Identify which cell holds the provided text, then report its (X, Y) central coordinate. 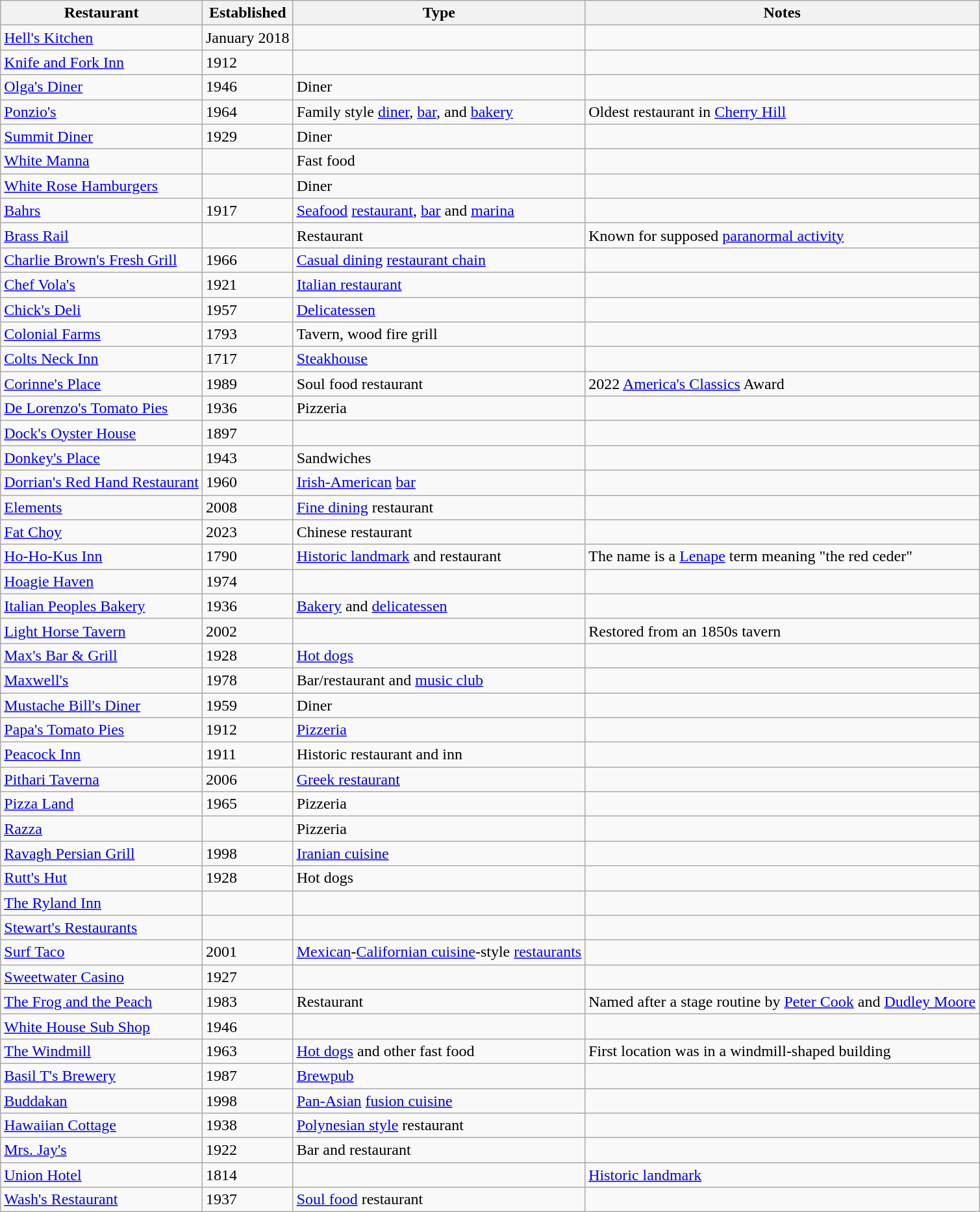
Type (439, 13)
1790 (247, 557)
2008 (247, 507)
Ravagh Persian Grill (101, 853)
2002 (247, 631)
1957 (247, 310)
Italian restaurant (439, 284)
Polynesian style restaurant (439, 1126)
Mustache Bill's Diner (101, 705)
1964 (247, 112)
1927 (247, 977)
The Windmill (101, 1051)
Mexican-Californian cuisine-style restaurants (439, 952)
Colonial Farms (101, 335)
Tavern, wood fire grill (439, 335)
Dorrian's Red Hand Restaurant (101, 483)
Fast food (439, 161)
Razza (101, 829)
Named after a stage routine by Peter Cook and Dudley Moore (782, 1002)
1922 (247, 1150)
Greek restaurant (439, 779)
Historic restaurant and inn (439, 755)
Bakery and delicatessen (439, 606)
White House Sub Shop (101, 1026)
Brewpub (439, 1076)
Bar/restaurant and music club (439, 680)
The Ryland Inn (101, 903)
Dock's Oyster House (101, 433)
Hawaiian Cottage (101, 1126)
Italian Peoples Bakery (101, 606)
1974 (247, 581)
Summit Diner (101, 136)
Elements (101, 507)
Historic landmark (782, 1175)
Pizza Land (101, 804)
1943 (247, 458)
Papa's Tomato Pies (101, 730)
Wash's Restaurant (101, 1200)
Pan-Asian fusion cuisine (439, 1101)
Olga's Diner (101, 87)
Charlie Brown's Fresh Grill (101, 260)
Fine dining restaurant (439, 507)
Mrs. Jay's (101, 1150)
Historic landmark and restaurant (439, 557)
2023 (247, 532)
Light Horse Tavern (101, 631)
1983 (247, 1002)
Notes (782, 13)
Peacock Inn (101, 755)
Hot dogs and other fast food (439, 1051)
1959 (247, 705)
1717 (247, 359)
The Frog and the Peach (101, 1002)
Irish-American bar (439, 483)
January 2018 (247, 38)
Stewart's Restaurants (101, 928)
1917 (247, 210)
Ponzio's (101, 112)
Max's Bar & Grill (101, 655)
Oldest restaurant in Cherry Hill (782, 112)
Chinese restaurant (439, 532)
Corinne's Place (101, 384)
Casual dining restaurant chain (439, 260)
Hell's Kitchen (101, 38)
Delicatessen (439, 310)
Brass Rail (101, 235)
1966 (247, 260)
1938 (247, 1126)
Ho-Ho-Kus Inn (101, 557)
Bar and restaurant (439, 1150)
Steakhouse (439, 359)
Known for supposed paranormal activity (782, 235)
Sandwiches (439, 458)
1963 (247, 1051)
1989 (247, 384)
Knife and Fork Inn (101, 62)
White Rose Hamburgers (101, 186)
1978 (247, 680)
1960 (247, 483)
1911 (247, 755)
Iranian cuisine (439, 853)
Buddakan (101, 1101)
1965 (247, 804)
1814 (247, 1175)
2006 (247, 779)
2001 (247, 952)
De Lorenzo's Tomato Pies (101, 409)
Fat Choy (101, 532)
1929 (247, 136)
1937 (247, 1200)
First location was in a windmill-shaped building (782, 1051)
Sweetwater Casino (101, 977)
The name is a Lenape term meaning "the red ceder" (782, 557)
Family style diner, bar, and bakery (439, 112)
Union Hotel (101, 1175)
Established (247, 13)
2022 America's Classics Award (782, 384)
Bahrs (101, 210)
Seafood restaurant, bar and marina (439, 210)
White Manna (101, 161)
Hoagie Haven (101, 581)
Donkey's Place (101, 458)
Pithari Taverna (101, 779)
Chick's Deli (101, 310)
Chef Vola's (101, 284)
Colts Neck Inn (101, 359)
Basil T's Brewery (101, 1076)
1897 (247, 433)
1793 (247, 335)
1987 (247, 1076)
Restored from an 1850s tavern (782, 631)
1921 (247, 284)
Surf Taco (101, 952)
Maxwell's (101, 680)
Rutt's Hut (101, 878)
